For the text-containing cell, return its midpoint in (X, Y) coordinate format. 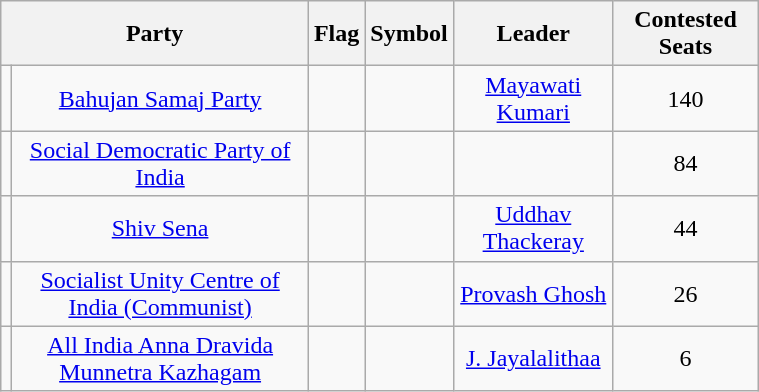
84 (685, 164)
Provash Ghosh (533, 294)
Shiv Sena (160, 228)
Bahujan Samaj Party (160, 98)
Contested Seats (685, 34)
Flag (336, 34)
140 (685, 98)
Mayawati Kumari (533, 98)
Leader (533, 34)
J. Jayalalithaa (533, 358)
6 (685, 358)
Symbol (409, 34)
Social Democratic Party of India (160, 164)
Socialist Unity Centre of India (Communist) (160, 294)
Party (155, 34)
Uddhav Thackeray (533, 228)
44 (685, 228)
All India Anna Dravida Munnetra Kazhagam (160, 358)
26 (685, 294)
